Search for the cell housing the specified text and yield its [X, Y] center coordinate. 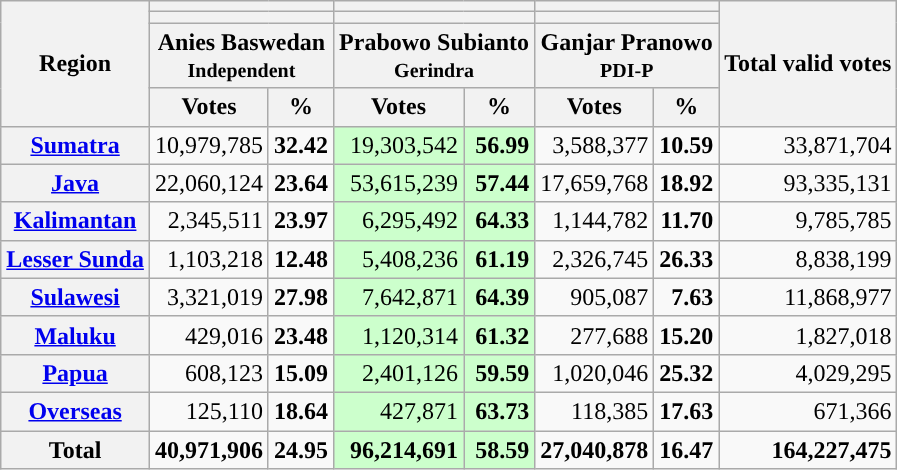
18.92 [686, 183]
905,087 [594, 297]
17.63 [686, 411]
11,868,977 [808, 297]
17,659,768 [594, 183]
12.48 [300, 259]
2,345,511 [208, 221]
Prabowo SubiantoGerindra [434, 56]
Region [76, 64]
33,871,704 [808, 145]
Sulawesi [76, 297]
56.99 [500, 145]
26.33 [686, 259]
93,335,131 [808, 183]
53,615,239 [399, 183]
64.33 [500, 221]
11.70 [686, 221]
63.73 [500, 411]
Total [76, 449]
7.63 [686, 297]
1,144,782 [594, 221]
427,871 [399, 411]
1,120,314 [399, 335]
15.20 [686, 335]
Anies BaswedanIndependent [241, 56]
32.42 [300, 145]
2,401,126 [399, 373]
24.95 [300, 449]
16.47 [686, 449]
Overseas [76, 411]
1,103,218 [208, 259]
3,321,019 [208, 297]
5,408,236 [399, 259]
Papua [76, 373]
22,060,124 [208, 183]
608,123 [208, 373]
27.98 [300, 297]
2,326,745 [594, 259]
429,016 [208, 335]
Sumatra [76, 145]
40,971,906 [208, 449]
Java [76, 183]
Total valid votes [808, 64]
57.44 [500, 183]
1,020,046 [594, 373]
58.59 [500, 449]
3,588,377 [594, 145]
8,838,199 [808, 259]
277,688 [594, 335]
1,827,018 [808, 335]
125,110 [208, 411]
23.64 [300, 183]
61.19 [500, 259]
Ganjar PranowoPDI-P [627, 56]
Kalimantan [76, 221]
96,214,691 [399, 449]
10,979,785 [208, 145]
9,785,785 [808, 221]
19,303,542 [399, 145]
6,295,492 [399, 221]
64.39 [500, 297]
164,227,475 [808, 449]
25.32 [686, 373]
4,029,295 [808, 373]
Lesser Sunda [76, 259]
10.59 [686, 145]
15.09 [300, 373]
18.64 [300, 411]
7,642,871 [399, 297]
27,040,878 [594, 449]
23.97 [300, 221]
59.59 [500, 373]
Maluku [76, 335]
118,385 [594, 411]
671,366 [808, 411]
61.32 [500, 335]
23.48 [300, 335]
